Find where the given text appears and provide that cell's center as [X, Y] coordinate. 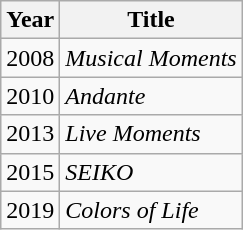
2015 [30, 172]
SEIKO [151, 172]
Title [151, 20]
2019 [30, 210]
2013 [30, 134]
Live Moments [151, 134]
2010 [30, 96]
Colors of Life [151, 210]
Andante [151, 96]
Year [30, 20]
2008 [30, 58]
Musical Moments [151, 58]
